Detect which cell encompasses the target text, then output its [x, y] center coordinate. 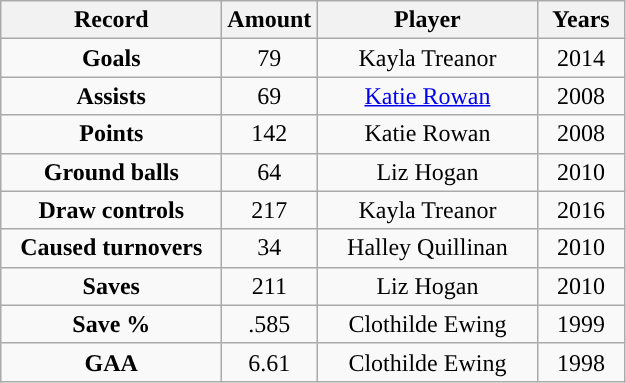
1998 [581, 362]
Assists [112, 96]
69 [270, 96]
64 [270, 172]
Player [428, 20]
Years [581, 20]
Amount [270, 20]
217 [270, 210]
2014 [581, 58]
2016 [581, 210]
Goals [112, 58]
34 [270, 248]
Halley Quillinan [428, 248]
142 [270, 134]
Saves [112, 286]
Caused turnovers [112, 248]
.585 [270, 324]
79 [270, 58]
Draw controls [112, 210]
1999 [581, 324]
Save % [112, 324]
GAA [112, 362]
Ground balls [112, 172]
211 [270, 286]
Record [112, 20]
Points [112, 134]
6.61 [270, 362]
